Extract the (x, y) coordinate from the center of the cell holding the provided text.  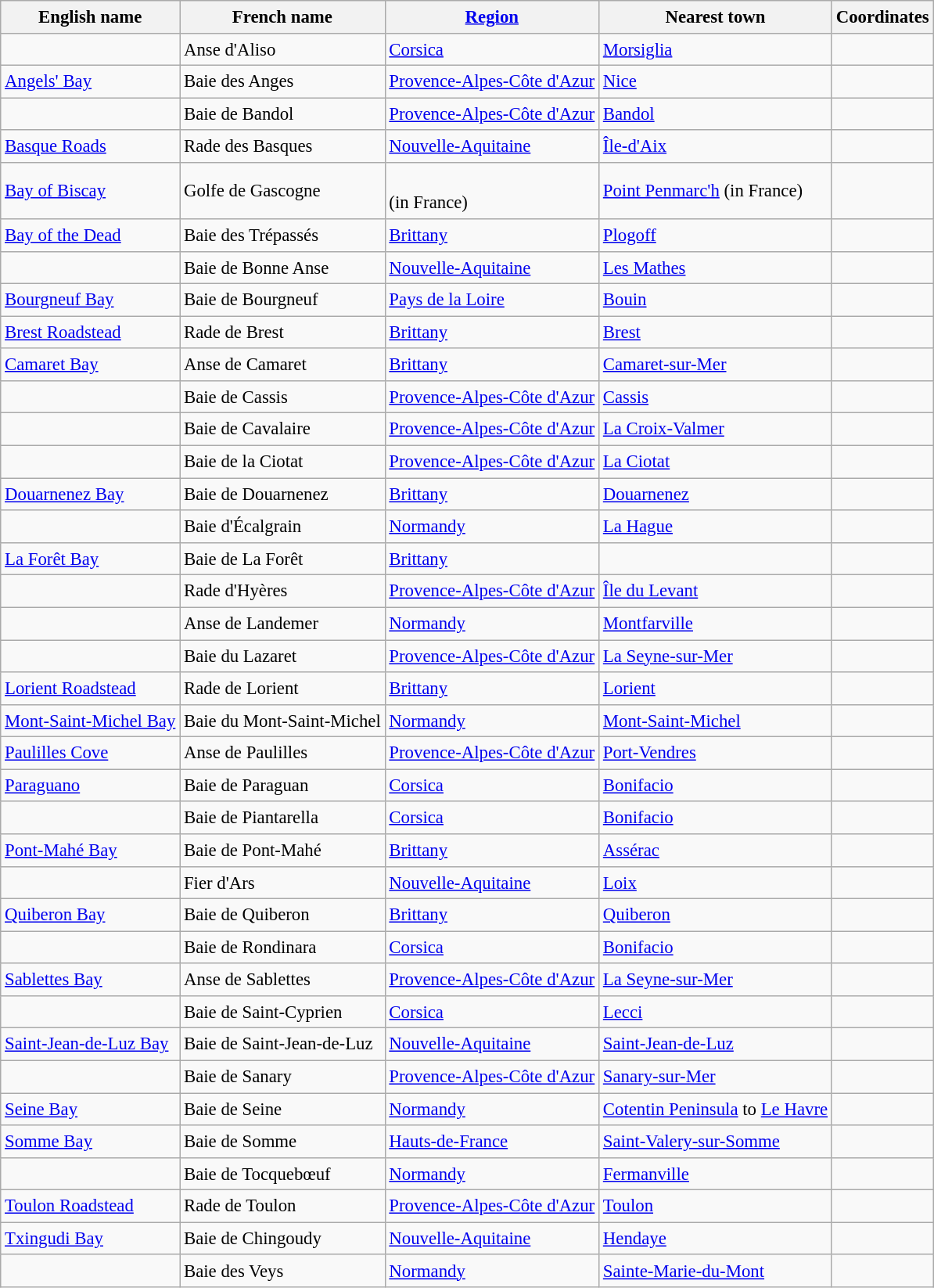
Mont-Saint-Michel Bay (91, 720)
Golfe de Gascogne (282, 191)
Rade de Lorient (282, 689)
Baie d'Écalgrain (282, 526)
Hauts-de-France (491, 1141)
Douarnenez (716, 495)
Assérac (716, 850)
Lorient (716, 689)
La Ciotat (716, 462)
Mont-Saint-Michel (716, 720)
Toulon Roadstead (91, 1207)
Morsiglia (716, 49)
Baie de Douarnenez (282, 495)
Baie de La Forêt (282, 559)
Camaret Bay (91, 365)
Baie du Mont-Saint-Michel (282, 720)
Baie de Saint-Cyprien (282, 1013)
La Forêt Bay (91, 559)
Rade de Toulon (282, 1207)
Cotentin Peninsula to Le Havre (716, 1110)
Point Penmarc'h (in France) (716, 191)
Nearest town (716, 17)
Baie de Somme (282, 1141)
Sainte-Marie-du-Mont (716, 1271)
(in France) (491, 191)
Baie de Tocquebœuf (282, 1174)
Fier d'Ars (282, 883)
Saint-Jean-de-Luz Bay (91, 1044)
Region (491, 17)
Angels' Bay (91, 81)
Toulon (716, 1207)
Lorient Roadstead (91, 689)
Somme Bay (91, 1141)
Loix (716, 883)
Bandol (716, 114)
Anse de Landemer (282, 623)
Anse d'Aliso (282, 49)
Paraguano (91, 786)
Quiberon Bay (91, 916)
La Croix-Valmer (716, 429)
Basque Roads (91, 146)
Baie de Cassis (282, 398)
Sablettes Bay (91, 980)
Baie de Bourgneuf (282, 300)
Baie des Anges (282, 81)
Baie de Bandol (282, 114)
Île-d'Aix (716, 146)
Baie de Pont-Mahé (282, 850)
Baie de Paraguan (282, 786)
Montfarville (716, 623)
Anse de Camaret (282, 365)
Bouin (716, 300)
Pays de la Loire (491, 300)
Paulilles Cove (91, 753)
Quiberon (716, 916)
Fermanville (716, 1174)
Rade des Basques (282, 146)
Cassis (716, 398)
Baie de Piantarella (282, 818)
Txingudi Bay (91, 1238)
Sanary-sur-Mer (716, 1077)
Pont-Mahé Bay (91, 850)
Baie de Saint-Jean-de-Luz (282, 1044)
La Hague (716, 526)
Saint-Valery-sur-Somme (716, 1141)
Les Mathes (716, 268)
Lecci (716, 1013)
Baie de Bonne Anse (282, 268)
Baie de Chingoudy (282, 1238)
Camaret-sur-Mer (716, 365)
Baie de Sanary (282, 1077)
Bay of Biscay (91, 191)
Baie de la Ciotat (282, 462)
French name (282, 17)
Brest (716, 332)
Port-Vendres (716, 753)
Baie de Quiberon (282, 916)
Rade de Brest (282, 332)
Brest Roadstead (91, 332)
Baie de Seine (282, 1110)
Seine Bay (91, 1110)
Rade d'Hyères (282, 592)
Baie des Trépassés (282, 235)
Baie de Cavalaire (282, 429)
Baie de Rondinara (282, 947)
Anse de Paulilles (282, 753)
English name (91, 17)
Bay of the Dead (91, 235)
Saint-Jean-de-Luz (716, 1044)
Baie du Lazaret (282, 656)
Plogoff (716, 235)
Baie des Veys (282, 1271)
Douarnenez Bay (91, 495)
Anse de Sablettes (282, 980)
Hendaye (716, 1238)
Nice (716, 81)
Île du Levant (716, 592)
Bourgneuf Bay (91, 300)
Coordinates (882, 17)
